Locate the cell with the specified text and output its [x, y] center coordinate. 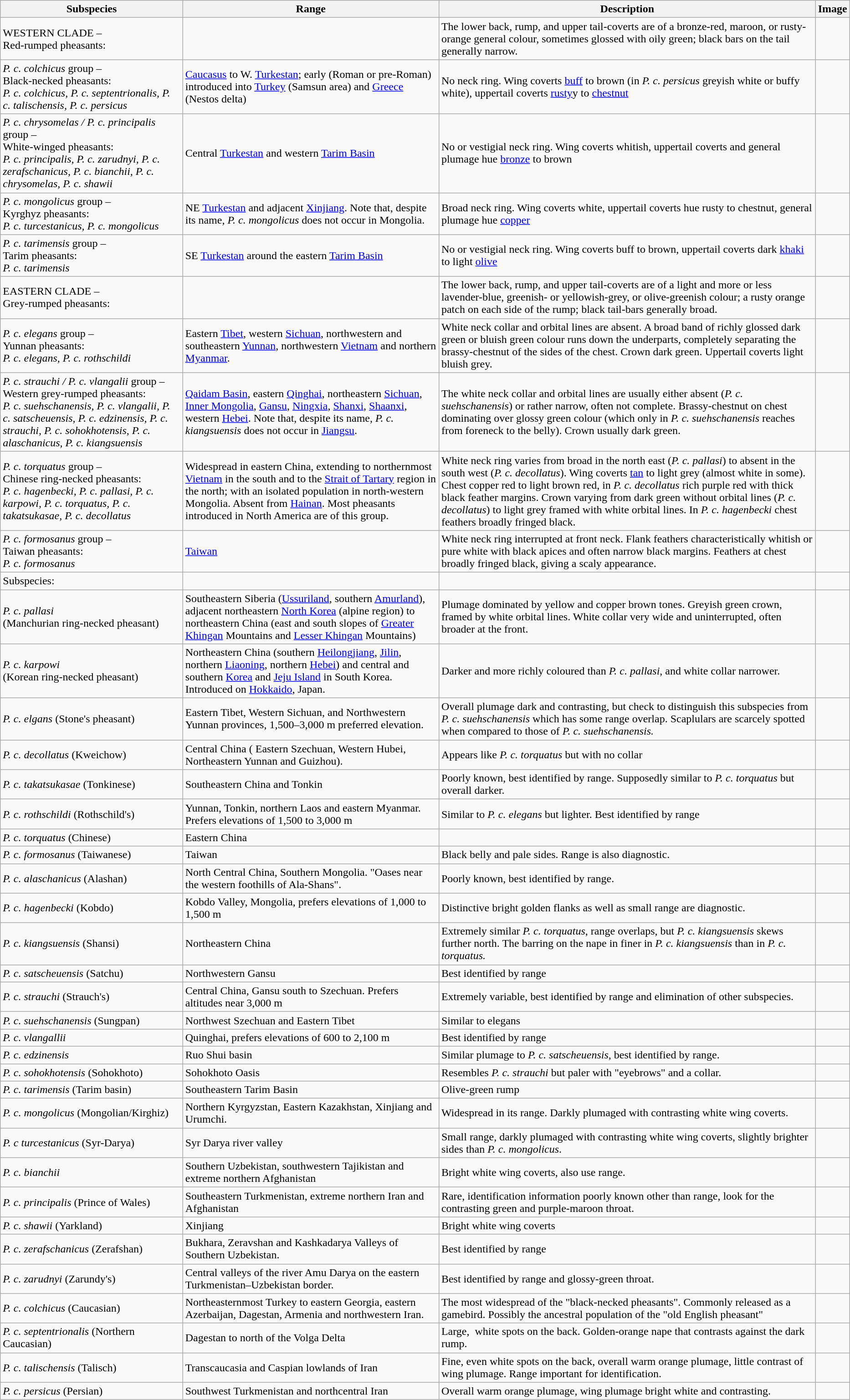
Overall warm orange plumage, wing plumage bright white and contrasting. [627, 1391]
Southeastern China and Tonkin [311, 784]
Bukhara, Zeravshan and Kashkadarya Valleys of Southern Uzbekistan. [311, 1249]
P. c. tarimensis group – Tarim pheasants: P. c. tarimensis [92, 255]
Similar to elegans [627, 1020]
P. c. torquatus (Chinese) [92, 838]
P. c. elegans group – Yunnan pheasants: P. c. elegans, P. c. rothschildi [92, 345]
Northwestern Gansu [311, 973]
P. c. karpowi(Korean ring-necked pheasant) [92, 671]
Ruo Shui basin [311, 1055]
Syr Darya river valley [311, 1143]
P. c. colchicus (Caucasian) [92, 1308]
Southeastern Turkmenistan, extreme northern Iran and Afghanistan [311, 1202]
P. c. alaschanicus (Alashan) [92, 878]
Subspecies: [92, 581]
Rare, identification information poorly known other than range, look for the contrasting green and purple-maroon throat. [627, 1202]
Northeastern China [311, 944]
Broad neck ring. Wing coverts white, uppertail coverts hue rusty to chestnut, general plumage hue copper [627, 214]
Central valleys of the river Amu Darya on the eastern Turkmenistan–Uzbekistan border. [311, 1279]
Quinghai, prefers elevations of 600 to 2,100 m [311, 1037]
Transcaucasia and Caspian lowlands of Iran [311, 1367]
P. c. colchicus group – Black-necked pheasants: P. c. colchicus, P. c. septentrionalis, P. c. talischensis, P. c. persicus [92, 87]
P. c. mongolicus group – Kyrghyz pheasants: P. c. turcestanicus, P. c. mongolicus [92, 214]
Darker and more richly coloured than P. c. pallasi, and white collar narrower. [627, 671]
Distinctive bright golden flanks as well as small range are diagnostic. [627, 908]
P. c. tarimensis (Tarim basin) [92, 1090]
P. c. bianchii [92, 1172]
Small range, darkly plumaged with contrasting white wing coverts, slightly brighter sides than P. c. mongolicus. [627, 1143]
Subspecies [92, 9]
P. c. mongolicus (Mongolian/Kirghiz) [92, 1113]
Dagestan to north of the Volga Delta [311, 1338]
Widespread in its range. Darkly plumaged with contrasting white wing coverts. [627, 1113]
No or vestigial neck ring. Wing coverts buff to brown, uppertail coverts dark khaki to light olive [627, 255]
P. c. hagenbecki (Kobdo) [92, 908]
P. c. shawii (Yarkland) [92, 1226]
SE Turkestan around the eastern Tarim Basin [311, 255]
No or vestigial neck ring. Wing coverts whitish, uppertail coverts and general plumage hue bronze to brown [627, 153]
P. c. formosanus (Taiwanese) [92, 855]
Central China, Gansu south to Szechuan. Prefers altitudes near 3,000 m [311, 996]
P. c. pallasi(Manchurian ring-necked pheasant) [92, 617]
P. c. rothschildi (Rothschild's) [92, 814]
Eastern Tibet, western Sichuan, northwestern and southeastern Yunnan, northwestern Vietnam and northern Myanmar. [311, 345]
North Central China, Southern Mongolia. "Oases near the western foothills of Ala-Shans". [311, 878]
Description [627, 9]
Yunnan, Tonkin, northern Laos and eastern Myanmar. Prefers elevations of 1,500 to 3,000 m [311, 814]
Northwest Szechuan and Eastern Tibet [311, 1020]
Fine, even white spots on the back, overall warm orange plumage, little contrast of wing plumage. Range important for identification. [627, 1367]
P. c. strauchi (Strauch's) [92, 996]
P. c. principalis (Prince of Wales) [92, 1202]
The most widespread of the "black-necked pheasants". Commonly released as a gamebird. Possibly the ancestral population of the "old English pheasant" [627, 1308]
P. c. kiangsuensis (Shansi) [92, 944]
P. c. persicus (Persian) [92, 1391]
P. c. septentrionalis (Northern Caucasian) [92, 1338]
Appears like P. c. torquatus but with no collar [627, 755]
Caucasus to W. Turkestan; early (Roman or pre-Roman) introduced into Turkey (Samsun area) and Greece (Nestos delta) [311, 87]
No neck ring. Wing coverts buff to brown (in P. c. persicus greyish white or buffy white), uppertail coverts rustyy to chestnut [627, 87]
P. c. edzinensis [92, 1055]
Central Turkestan and western Tarim Basin [311, 153]
Sohokhoto Oasis [311, 1073]
P. c. takatsukasae (Tonkinese) [92, 784]
Kobdo Valley, Mongolia, prefers elevations of 1,000 to 1,500 m [311, 908]
Resembles P. c. strauchi but paler with "eyebrows" and a collar. [627, 1073]
Southwest Turkmenistan and northcentral Iran [311, 1391]
Extremely variable, best identified by range and elimination of other subspecies. [627, 996]
P. c turcestanicus (Syr-Darya) [92, 1143]
Poorly known, best identified by range. [627, 878]
Range [311, 9]
NE Turkestan and adjacent Xinjiang. Note that, despite its name, P. c. mongolicus does not occur in Mongolia. [311, 214]
Bright white wing coverts [627, 1226]
Olive-green rump [627, 1090]
Eastern China [311, 838]
Best identified by range and glossy-green throat. [627, 1279]
P. c. satscheuensis (Satchu) [92, 973]
P. c. zerafschanicus (Zerafshan) [92, 1249]
P. c. suehschanensis (Sungpan) [92, 1020]
P. c. talischensis (Talisch) [92, 1367]
Similar to P. c. elegans but lighter. Best identified by range [627, 814]
Eastern Tibet, Western Sichuan, and Northwestern Yunnan provinces, 1,500–3,000 m preferred elevation. [311, 719]
Northern Kyrgyzstan, Eastern Kazakhstan, Xinjiang and Urumchi. [311, 1113]
Bright white wing coverts, also use range. [627, 1172]
Black belly and pale sides. Range is also diagnostic. [627, 855]
Image [833, 9]
P. c. sohokhotensis (Sohokhoto) [92, 1073]
Poorly known, best identified by range. Supposedly similar to P. c. torquatus but overall darker. [627, 784]
Southern Uzbekistan, southwestern Tajikistan and extreme northern Afghanistan [311, 1172]
P. c. zarudnyi (Zarundy's) [92, 1279]
Similar plumage to P. c. satscheuensis, best identified by range. [627, 1055]
Large, white spots on the back. Golden-orange nape that contrasts against the dark rump. [627, 1338]
Central China ( Eastern Szechuan, Western Hubei, Northeastern Yunnan and Guizhou). [311, 755]
P. c. formosanus group – Taiwan pheasants: P. c. formosanus [92, 551]
WESTERN CLADE – Red-rumped pheasants: [92, 39]
P. c. decollatus (Kweichow) [92, 755]
EASTERN CLADE – Grey-rumped pheasants: [92, 297]
Northeasternmost Turkey to eastern Georgia, eastern Azerbaijan, Dagestan, Armenia and northwestern Iran. [311, 1308]
P. c. elgans (Stone's pheasant) [92, 719]
Xinjiang [311, 1226]
P. c. vlangallii [92, 1037]
Southeastern Tarim Basin [311, 1090]
